Find where the given text appears and provide that cell's center as (X, Y) coordinate. 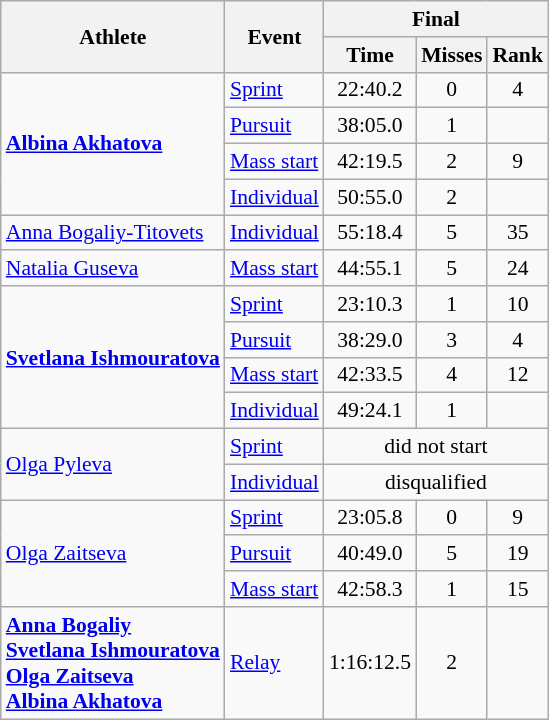
23:10.3 (370, 304)
Anna Bogaliy-Titovets (113, 233)
12 (518, 375)
Athlete (113, 36)
Rank (518, 55)
10 (518, 304)
disqualified (436, 482)
55:18.4 (370, 233)
Event (274, 36)
38:29.0 (370, 340)
42:58.3 (370, 589)
did not start (436, 447)
38:05.0 (370, 126)
Anna BogaliySvetlana IshmouratovaOlga ZaitsevaAlbina Akhatova (113, 663)
35 (518, 233)
22:40.2 (370, 90)
44:55.1 (370, 269)
Svetlana Ishmouratova (113, 357)
19 (518, 554)
Relay (274, 663)
Olga Zaitseva (113, 554)
42:33.5 (370, 375)
3 (452, 340)
1:16:12.5 (370, 663)
Albina Akhatova (113, 143)
15 (518, 589)
50:55.0 (370, 197)
42:19.5 (370, 162)
24 (518, 269)
40:49.0 (370, 554)
Olga Pyleva (113, 464)
Final (436, 19)
23:05.8 (370, 518)
Natalia Guseva (113, 269)
49:24.1 (370, 411)
Misses (452, 55)
Time (370, 55)
